Search for the cell housing the specified text and yield its (X, Y) center coordinate. 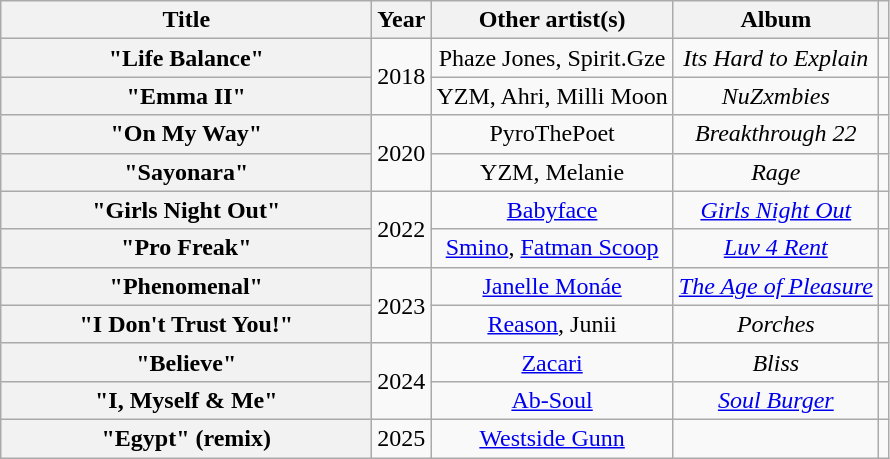
"Emma II" (186, 96)
2022 (402, 229)
Smino, Fatman Scoop (552, 248)
2018 (402, 77)
Year (402, 20)
Girls Night Out (776, 210)
YZM, Ahri, Milli Moon (552, 96)
Title (186, 20)
"Sayonara" (186, 172)
"Believe" (186, 362)
Zacari (552, 362)
NuZxmbies (776, 96)
Porches (776, 324)
2025 (402, 438)
Reason, Junii (552, 324)
Phaze Jones, Spirit.Gze (552, 58)
"Girls Night Out" (186, 210)
"I Don't Trust You!" (186, 324)
Ab-Soul (552, 400)
Luv 4 Rent (776, 248)
Janelle Monáe (552, 286)
YZM, Melanie (552, 172)
"Pro Freak" (186, 248)
Breakthrough 22 (776, 134)
Other artist(s) (552, 20)
"I, Myself & Me" (186, 400)
"Life Balance" (186, 58)
2023 (402, 305)
"Egypt" (remix) (186, 438)
Its Hard to Explain (776, 58)
Westside Gunn (552, 438)
2020 (402, 153)
The Age of Pleasure (776, 286)
2024 (402, 381)
Rage (776, 172)
PyroThePoet (552, 134)
"Phenomenal" (186, 286)
Album (776, 20)
Bliss (776, 362)
Soul Burger (776, 400)
Babyface (552, 210)
"On My Way" (186, 134)
